Return the (X, Y) coordinate for the center point of the cell that contains the specified text.  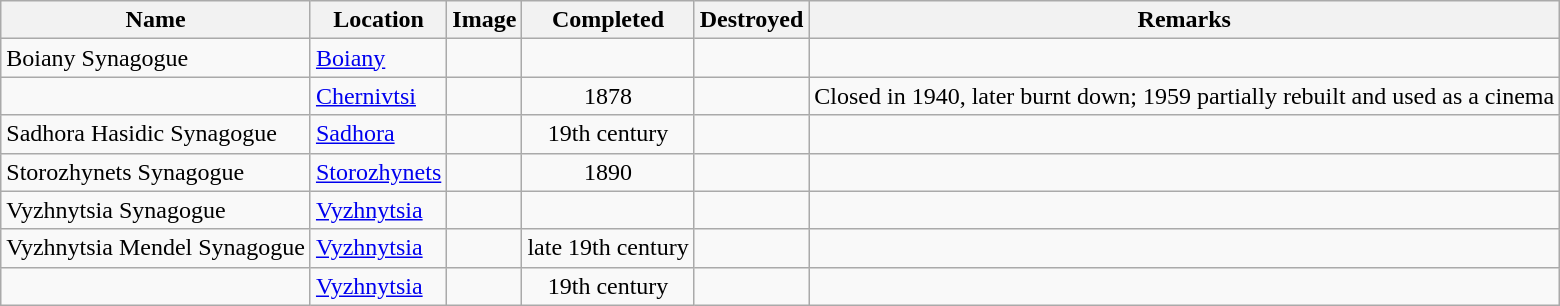
Closed in 1940, later burnt down; 1959 partially rebuilt and used as a cinema (1184, 96)
Storozhynets (378, 172)
Vyzhnytsia Synagogue (156, 210)
Location (378, 20)
late 19th century (608, 248)
Chernivtsi (378, 96)
Vyzhnytsia Mendel Synagogue (156, 248)
Remarks (1184, 20)
Name (156, 20)
Boiany (378, 58)
Completed (608, 20)
Sadhora Hasidic Synagogue (156, 134)
1878 (608, 96)
Sadhora (378, 134)
Boiany Synagogue (156, 58)
Storozhynets Synagogue (156, 172)
Image (484, 20)
1890 (608, 172)
Destroyed (752, 20)
